Determine the [x, y] coordinate at the center of the cell enclosing the given text.  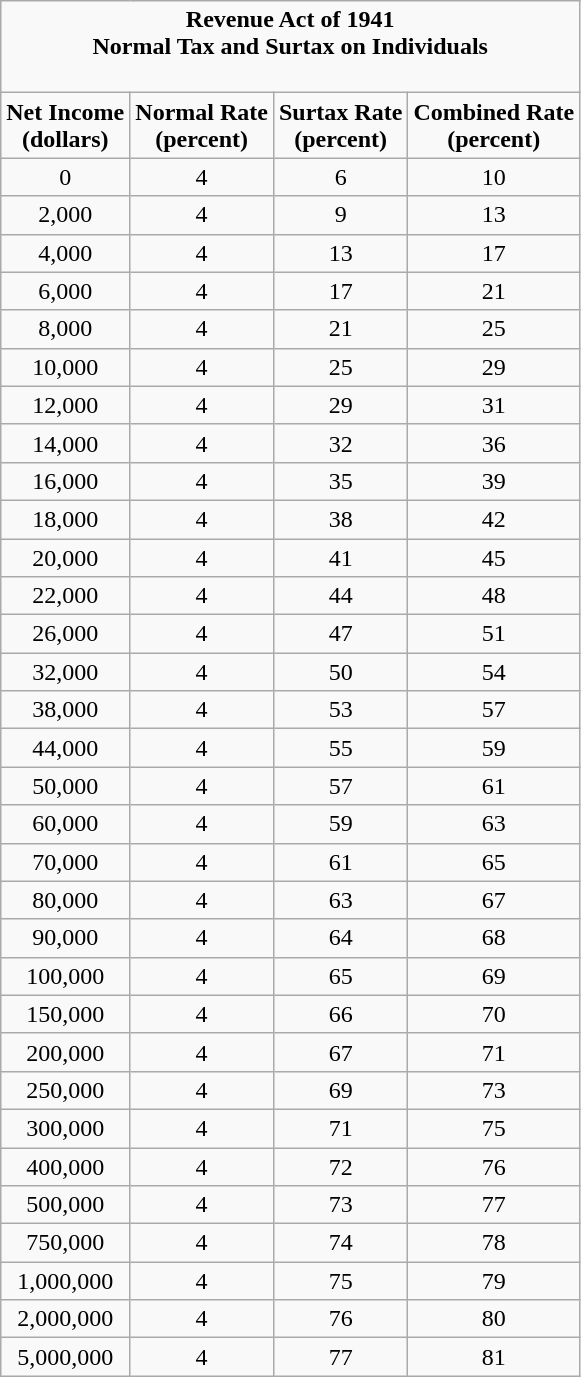
150,000 [66, 1014]
300,000 [66, 1128]
66 [340, 1014]
50 [340, 672]
64 [340, 938]
Combined Rate(percent) [494, 126]
50,000 [66, 786]
78 [494, 1243]
72 [340, 1167]
70,000 [66, 862]
80,000 [66, 900]
9 [340, 215]
1,000,000 [66, 1281]
26,000 [66, 634]
44,000 [66, 748]
54 [494, 672]
36 [494, 443]
Surtax Rate(percent) [340, 126]
20,000 [66, 557]
10,000 [66, 367]
18,000 [66, 519]
250,000 [66, 1090]
5,000,000 [66, 1357]
200,000 [66, 1052]
750,000 [66, 1243]
81 [494, 1357]
Net Income(dollars) [66, 126]
2,000 [66, 215]
22,000 [66, 596]
38 [340, 519]
55 [340, 748]
Revenue Act of 1941Normal Tax and Surtax on Individuals [290, 47]
42 [494, 519]
38,000 [66, 710]
4,000 [66, 253]
79 [494, 1281]
45 [494, 557]
100,000 [66, 976]
32,000 [66, 672]
70 [494, 1014]
44 [340, 596]
48 [494, 596]
0 [66, 177]
90,000 [66, 938]
12,000 [66, 405]
6,000 [66, 291]
39 [494, 481]
14,000 [66, 443]
Normal Rate(percent) [202, 126]
51 [494, 634]
10 [494, 177]
400,000 [66, 1167]
2,000,000 [66, 1319]
32 [340, 443]
53 [340, 710]
74 [340, 1243]
500,000 [66, 1205]
6 [340, 177]
68 [494, 938]
35 [340, 481]
31 [494, 405]
47 [340, 634]
8,000 [66, 329]
16,000 [66, 481]
41 [340, 557]
80 [494, 1319]
60,000 [66, 824]
